Scan for the cell matching the given text and deliver its (X, Y) coordinate at center. 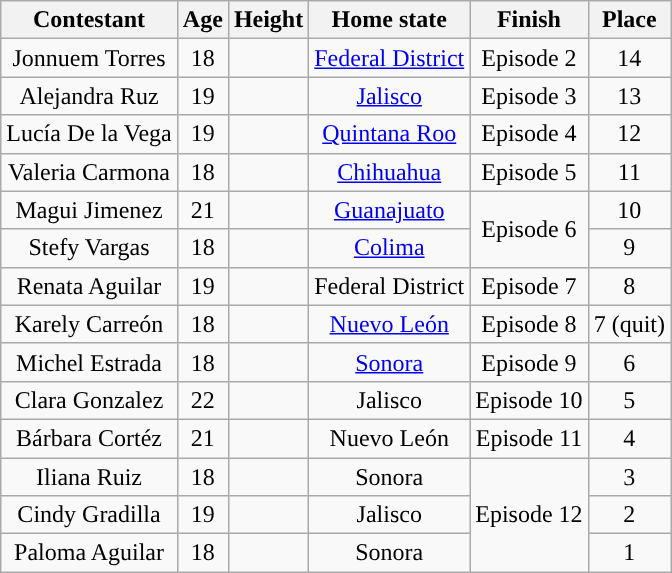
1 (629, 553)
13 (629, 96)
Place (629, 20)
10 (629, 210)
Cindy Gradilla (90, 515)
Contestant (90, 20)
14 (629, 58)
Height (268, 20)
Episode 11 (529, 438)
Episode 6 (529, 229)
Episode 8 (529, 324)
Valeria Carmona (90, 172)
Finish (529, 20)
Iliana Ruiz (90, 477)
Episode 5 (529, 172)
Alejandra Ruz (90, 96)
Home state (390, 20)
Episode 2 (529, 58)
Paloma Aguilar (90, 553)
Jonnuem Torres (90, 58)
Stefy Vargas (90, 248)
Michel Estrada (90, 362)
Guanajuato (390, 210)
11 (629, 172)
Age (202, 20)
Episode 3 (529, 96)
6 (629, 362)
Episode 9 (529, 362)
Colima (390, 248)
7 (quit) (629, 324)
3 (629, 477)
Episode 7 (529, 286)
Magui Jimenez (90, 210)
Quintana Roo (390, 134)
12 (629, 134)
2 (629, 515)
Karely Carreón (90, 324)
9 (629, 248)
22 (202, 400)
5 (629, 400)
4 (629, 438)
Bárbara Cortéz (90, 438)
Clara Gonzalez (90, 400)
Episode 4 (529, 134)
Chihuahua (390, 172)
8 (629, 286)
Renata Aguilar (90, 286)
Lucía De la Vega (90, 134)
Episode 12 (529, 515)
Episode 10 (529, 400)
